Extract the [X, Y] coordinate from the center of the cell holding the provided text.  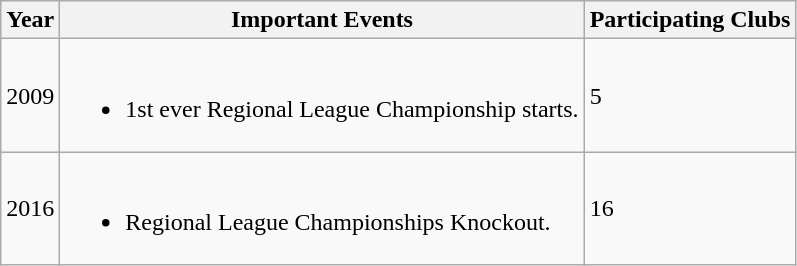
2016 [30, 208]
5 [690, 96]
16 [690, 208]
Year [30, 20]
2009 [30, 96]
1st ever Regional League Championship starts. [322, 96]
Participating Clubs [690, 20]
Important Events [322, 20]
Regional League Championships Knockout. [322, 208]
